Capture the cell that displays the provided text and extract its (x, y) central coordinate. 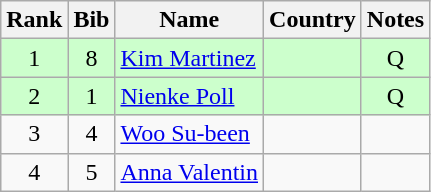
8 (92, 58)
3 (34, 134)
2 (34, 96)
Nienke Poll (190, 96)
5 (92, 172)
Bib (92, 20)
Country (313, 20)
Notes (395, 20)
Anna Valentin (190, 172)
Woo Su-been (190, 134)
Kim Martinez (190, 58)
Rank (34, 20)
Name (190, 20)
